Search for the cell housing the specified text and yield its [x, y] center coordinate. 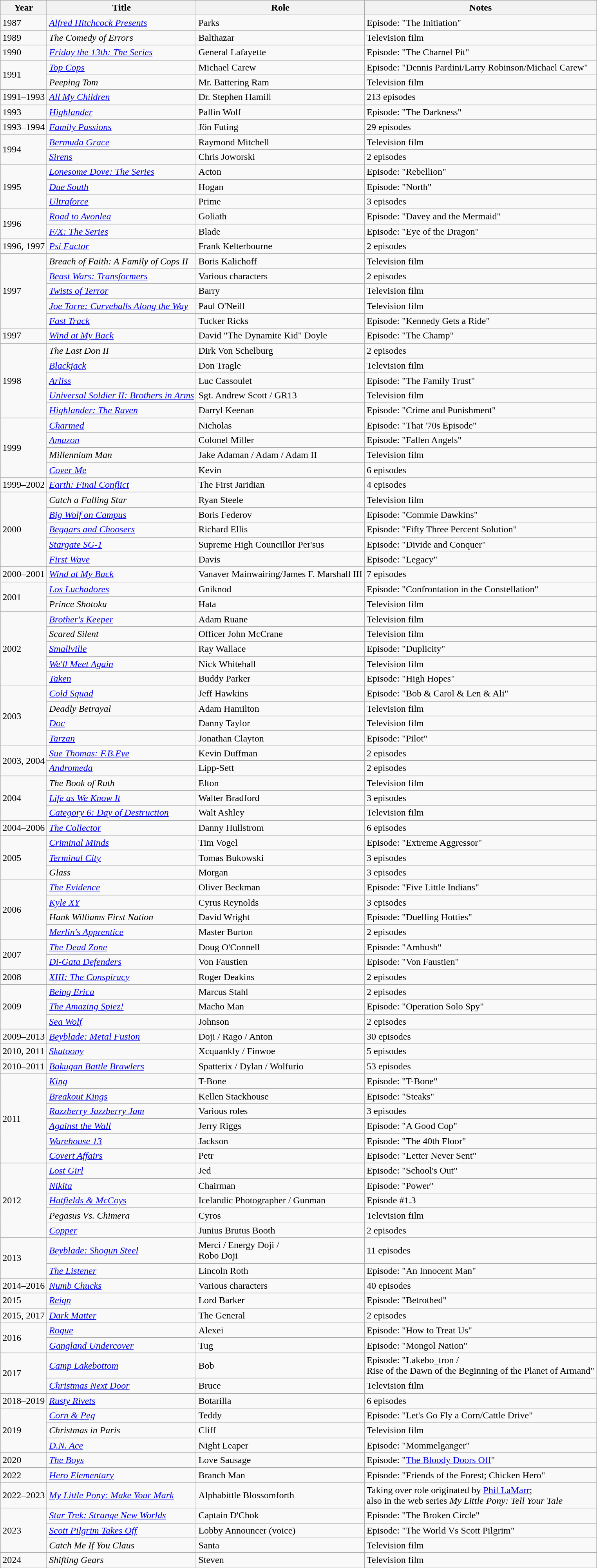
Episode: "Duelling Hotties" [481, 917]
Merci / Energy Doji /Robo Doji [280, 1250]
Balthazar [280, 38]
1991 [24, 75]
Kyle XY [121, 902]
Sue Thomas: F.B.Eye [121, 753]
Episode: "A Good Cop" [481, 1126]
Episode: "Kennedy Gets a Ride" [481, 321]
2007 [24, 955]
The Collector [121, 828]
Episode: "Rebellion" [481, 172]
2022 [24, 1475]
Adam Hamilton [280, 709]
Luc Cassoulet [280, 380]
Category 6: Day of Destruction [121, 813]
213 episodes [481, 97]
Boris Federov [280, 515]
Doc [121, 723]
Title [121, 8]
Breakout Kings [121, 1096]
1999 [24, 447]
Tarzan [121, 738]
Shifting Gears [121, 1560]
Episode: "The Charnel Pit" [481, 52]
Episode: "Lakebo_tron /Rise of the Dawn of the Beginning of the Planet of Armand" [481, 1365]
Icelandic Photographer / Gunman [280, 1201]
XIII: The Conspiracy [121, 977]
Cyros [280, 1215]
Steven [280, 1560]
2006 [24, 910]
Alphabittle Blossomforth [280, 1496]
Episode: "School's Out" [481, 1171]
2011 [24, 1118]
1996, 1997 [24, 246]
Episode: "T-Bone" [481, 1081]
Terminal City [121, 857]
Santa [280, 1545]
Lipp-Sett [280, 768]
Being Erica [121, 992]
2019 [24, 1431]
2000 [24, 530]
My Little Pony: Make Your Mark [121, 1496]
2020 [24, 1460]
Beast Wars: Transformers [121, 276]
Charmed [121, 425]
Star Trek: Strange New Worlds [121, 1516]
Oliver Beckman [280, 887]
Top Cops [121, 67]
Breach of Faith: A Family of Cops II [121, 261]
Davis [280, 559]
Richard Ellis [280, 530]
30 episodes [481, 1036]
Road to Avonlea [121, 217]
Camp Lakebottom [121, 1365]
Officer John McCrane [280, 634]
2014–2016 [24, 1286]
Lincoln Roth [280, 1271]
Petr [280, 1156]
Catch Me If You Claus [121, 1545]
Dirk Von Schelburg [280, 351]
The Comedy of Errors [121, 38]
2022–2023 [24, 1496]
Episode: "Extreme Aggressor" [481, 843]
Paul O'Neill [280, 306]
Boris Kalichoff [280, 261]
Jake Adaman / Adam / Adam II [280, 455]
Episode: "Ambush" [481, 947]
D.N. Ace [121, 1445]
T-Bone [280, 1081]
2018–2019 [24, 1400]
Scott Pilgrim Takes Off [121, 1530]
Tim Vogel [280, 843]
First Wave [121, 559]
Corn & Peg [121, 1416]
The First Jaridian [280, 485]
Xcquankly / Finwoe [280, 1051]
1991–1993 [24, 97]
Copper [121, 1230]
Episode: "Steaks" [481, 1096]
2024 [24, 1560]
Glass [121, 872]
2016 [24, 1338]
Taking over role originated by Phil LaMarr;also in the web series My Little Pony: Tell Your Tale [481, 1496]
Nikita [121, 1186]
Danny Hullstrom [280, 828]
Cyrus Reynolds [280, 902]
Criminal Minds [121, 843]
Hatfields & McCoys [121, 1201]
2009–2013 [24, 1036]
Johnson [280, 1022]
The Dead Zone [121, 947]
Supreme High Councillor Per'sus [280, 544]
1993–1994 [24, 127]
Beyblade: Metal Fusion [121, 1036]
1999–2002 [24, 485]
Frank Kelterbourne [280, 246]
Colonel Miller [280, 440]
Lord Barker [280, 1300]
1987 [24, 23]
Walt Ashley [280, 813]
Sirens [121, 157]
2002 [24, 649]
Episode: "Friends of the Forest; Chicken Hero" [481, 1475]
Kevin [280, 470]
Due South [121, 187]
Captain D'Chok [280, 1516]
Life as We Know It [121, 798]
Dr. Stephen Hamill [280, 97]
Episode: "Eye of the Dragon" [481, 231]
Sea Wolf [121, 1022]
Episode: "Operation Solo Spy" [481, 1007]
Hank Williams First Nation [121, 917]
2003, 2004 [24, 761]
Episode: "Crime and Punishment" [481, 410]
2004–2006 [24, 828]
Bermuda Grace [121, 142]
Earth: Final Conflict [121, 485]
Bob [280, 1365]
Role [280, 8]
Christmas in Paris [121, 1431]
Universal Soldier II: Brothers in Arms [121, 395]
2017 [24, 1373]
Episode: "Duplicity" [481, 649]
29 episodes [481, 127]
Episode: "North" [481, 187]
Pallin Wolf [280, 112]
Episode: "The Champ" [481, 336]
Warehouse 13 [121, 1141]
Cold Squad [121, 694]
1996 [24, 224]
Gangland Undercover [121, 1345]
Episode: "Five Little Indians" [481, 887]
Episode: "Fifty Three Percent Solution" [481, 530]
Episode: "Divide and Conquer" [481, 544]
Lonesome Dove: The Series [121, 172]
Morgan [280, 872]
Episode: "Von Faustien" [481, 962]
2004 [24, 798]
4 episodes [481, 485]
Andromeda [121, 768]
The Listener [121, 1271]
1990 [24, 52]
General Lafayette [280, 52]
Episode: "Legacy" [481, 559]
Rogue [121, 1330]
5 episodes [481, 1051]
Prince Shotoku [121, 604]
Ryan Steele [280, 500]
David "The Dynamite Kid" Doyle [280, 336]
Blackjack [121, 365]
Hata [280, 604]
Doji / Rago / Anton [280, 1036]
Night Leaper [280, 1445]
Rusty Rivets [121, 1400]
Goliath [280, 217]
Jonathan Clayton [280, 738]
Marcus Stahl [280, 992]
Junius Brutus Booth [280, 1230]
7 episodes [481, 574]
Dark Matter [121, 1315]
Tomas Bukowski [280, 857]
Big Wolf on Campus [121, 515]
We'll Meet Again [121, 664]
Year [24, 8]
1993 [24, 112]
Mr. Battering Ram [280, 82]
The General [280, 1315]
Friday the 13th: The Series [121, 52]
Family Passions [121, 127]
Episode: "Pilot" [481, 738]
Branch Man [280, 1475]
1994 [24, 149]
Cliff [280, 1431]
Doug O'Connell [280, 947]
Episode: "The Initiation" [481, 23]
2009 [24, 1007]
Reign [121, 1300]
Episode: "Mongol Nation" [481, 1345]
2003 [24, 716]
Master Burton [280, 932]
53 episodes [481, 1066]
King [121, 1081]
Hogan [280, 187]
2010, 2011 [24, 1051]
Di-Gata Defenders [121, 962]
Episode: "Bob & Carol & Len & Ali" [481, 694]
The Evidence [121, 887]
Stargate SG-1 [121, 544]
Episode: "That '70s Episode" [481, 425]
Catch a Falling Star [121, 500]
1989 [24, 38]
Beyblade: Shogun Steel [121, 1250]
Ultraforce [121, 202]
Episode: "Mommelganger" [481, 1445]
2008 [24, 977]
Jed [280, 1171]
Episode: "Power" [481, 1186]
Kevin Duffman [280, 753]
Jön Futing [280, 127]
Tucker Ricks [280, 321]
1995 [24, 186]
All My Children [121, 97]
Arliss [121, 380]
Blade [280, 231]
Jackson [280, 1141]
Teddy [280, 1416]
The Amazing Spiez! [121, 1007]
Episode: "The Broken Circle" [481, 1516]
2012 [24, 1201]
Episode: "The World Vs Scott Pilgrim" [481, 1530]
Episode: "Betrothed" [481, 1300]
Deadly Betrayal [121, 709]
Alexei [280, 1330]
The Last Don II [121, 351]
Pegasus Vs. Chimera [121, 1215]
Episode: "Commie Dawkins" [481, 515]
Amazon [121, 440]
Joe Torre: Curveballs Along the Way [121, 306]
2013 [24, 1258]
Buddy Parker [280, 679]
2001 [24, 597]
Jeff Hawkins [280, 694]
Episode: "The Darkness" [481, 112]
Millennium Man [121, 455]
Prime [280, 202]
Walter Bradford [280, 798]
Scared Silent [121, 634]
Episode: "The Family Trust" [481, 380]
Episode: "Fallen Angels" [481, 440]
Fast Track [121, 321]
Peeping Tom [121, 82]
Brother's Keeper [121, 619]
Elton [280, 783]
Botarilla [280, 1400]
Skatoony [121, 1051]
The Boys [121, 1460]
Bakugan Battle Brawlers [121, 1066]
Episode: "High Hopes" [481, 679]
Acton [280, 172]
Taken [121, 679]
Covert Affairs [121, 1156]
Beggars and Choosers [121, 530]
Highlander: The Raven [121, 410]
2010–2011 [24, 1066]
Lost Girl [121, 1171]
Various roles [280, 1111]
Danny Taylor [280, 723]
Michael Carew [280, 67]
Ray Wallace [280, 649]
Chris Joworski [280, 157]
Don Tragle [280, 365]
40 episodes [481, 1286]
2015, 2017 [24, 1315]
Macho Man [280, 1007]
F/X: The Series [121, 231]
Darryl Keenan [280, 410]
Los Luchadores [121, 589]
Episode #1.3 [481, 1201]
Christmas Next Door [121, 1385]
Parks [280, 23]
Vanaver Mainwairing/James F. Marshall III [280, 574]
Numb Chucks [121, 1286]
Episode: "Letter Never Sent" [481, 1156]
Kellen Stackhouse [280, 1096]
The Book of Ruth [121, 783]
Notes [481, 8]
Alfred Hitchcock Presents [121, 23]
2005 [24, 857]
Episode: "An Innocent Man" [481, 1271]
2023 [24, 1530]
Tug [280, 1345]
Gniknod [280, 589]
Merlin's Apprentice [121, 932]
Nick Whitehall [280, 664]
Episode: "Davey and the Mermaid" [481, 217]
David Wright [280, 917]
Twists of Terror [121, 291]
2015 [24, 1300]
Sgt. Andrew Scott / GR13 [280, 395]
Smallville [121, 649]
Razzberry Jazzberry Jam [121, 1111]
Jerry Riggs [280, 1126]
Cover Me [121, 470]
Episode: "The 40th Floor" [481, 1141]
Against the Wall [121, 1126]
Bruce [280, 1385]
Episode: "How to Treat Us" [481, 1330]
Adam Ruane [280, 619]
Von Faustien [280, 962]
Lobby Announcer (voice) [280, 1530]
Episode: "Let's Go Fly a Corn/Cattle Drive" [481, 1416]
Love Sausage [280, 1460]
Hero Elementary [121, 1475]
2000–2001 [24, 574]
Episode: "Confrontation in the Constellation" [481, 589]
11 episodes [481, 1250]
Roger Deakins [280, 977]
Barry [280, 291]
Raymond Mitchell [280, 142]
Episode: "The Bloody Doors Off" [481, 1460]
Psi Factor [121, 246]
Chairman [280, 1186]
1998 [24, 380]
Highlander [121, 112]
Episode: "Dennis Pardini/Larry Robinson/Michael Carew" [481, 67]
Spatterix / Dylan / Wolfurio [280, 1066]
Nicholas [280, 425]
